Detect which cell encompasses the target text, then output its (X, Y) center coordinate. 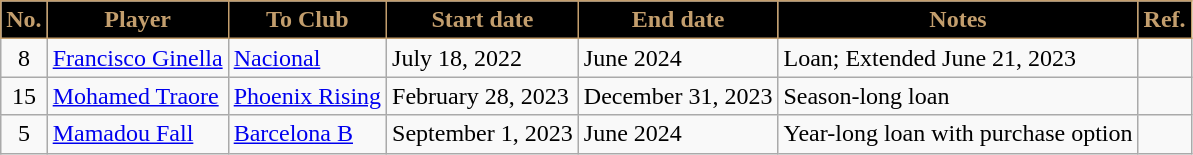
End date (678, 20)
Ref. (1164, 20)
Season-long loan (958, 96)
Barcelona B (307, 134)
Nacional (307, 58)
February 28, 2023 (483, 96)
September 1, 2023 (483, 134)
Notes (958, 20)
July 18, 2022 (483, 58)
Start date (483, 20)
To Club (307, 20)
5 (24, 134)
Player (138, 20)
Mohamed Traore (138, 96)
Loan; Extended June 21, 2023 (958, 58)
Year-long loan with purchase option (958, 134)
December 31, 2023 (678, 96)
No. (24, 20)
Phoenix Rising (307, 96)
Mamadou Fall (138, 134)
15 (24, 96)
8 (24, 58)
Francisco Ginella (138, 58)
